Provide the (X, Y) coordinate of the cell's center where the given text is located.  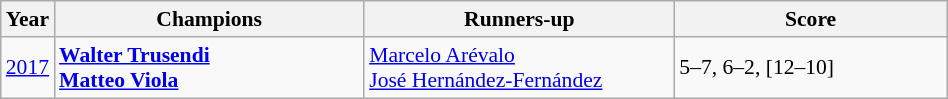
5–7, 6–2, [12–10] (810, 68)
Walter Trusendi Matteo Viola (209, 68)
Score (810, 19)
Marcelo Arévalo José Hernández-Fernández (519, 68)
Champions (209, 19)
Year (28, 19)
2017 (28, 68)
Runners-up (519, 19)
